Provide the (X, Y) coordinate of the cell's center where the given text is located.  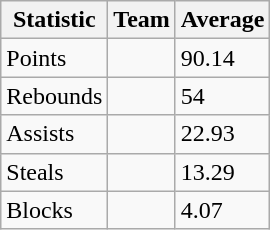
Statistic (54, 20)
54 (222, 96)
Average (222, 20)
22.93 (222, 134)
90.14 (222, 58)
4.07 (222, 210)
Team (142, 20)
Steals (54, 172)
Assists (54, 134)
Blocks (54, 210)
Rebounds (54, 96)
Points (54, 58)
13.29 (222, 172)
